Find where the given text appears and provide that cell's center as (X, Y) coordinate. 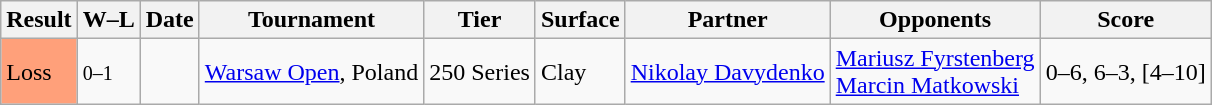
Tournament (311, 20)
Opponents (935, 20)
0–6, 6–3, [4–10] (1126, 72)
Loss (39, 72)
Nikolay Davydenko (728, 72)
Mariusz Fyrstenberg Marcin Matkowski (935, 72)
Date (170, 20)
Tier (480, 20)
Warsaw Open, Poland (311, 72)
Result (39, 20)
0–1 (108, 72)
Surface (580, 20)
Partner (728, 20)
W–L (108, 20)
Score (1126, 20)
Clay (580, 72)
250 Series (480, 72)
